Extract the (x, y) coordinate from the center of the cell holding the provided text.  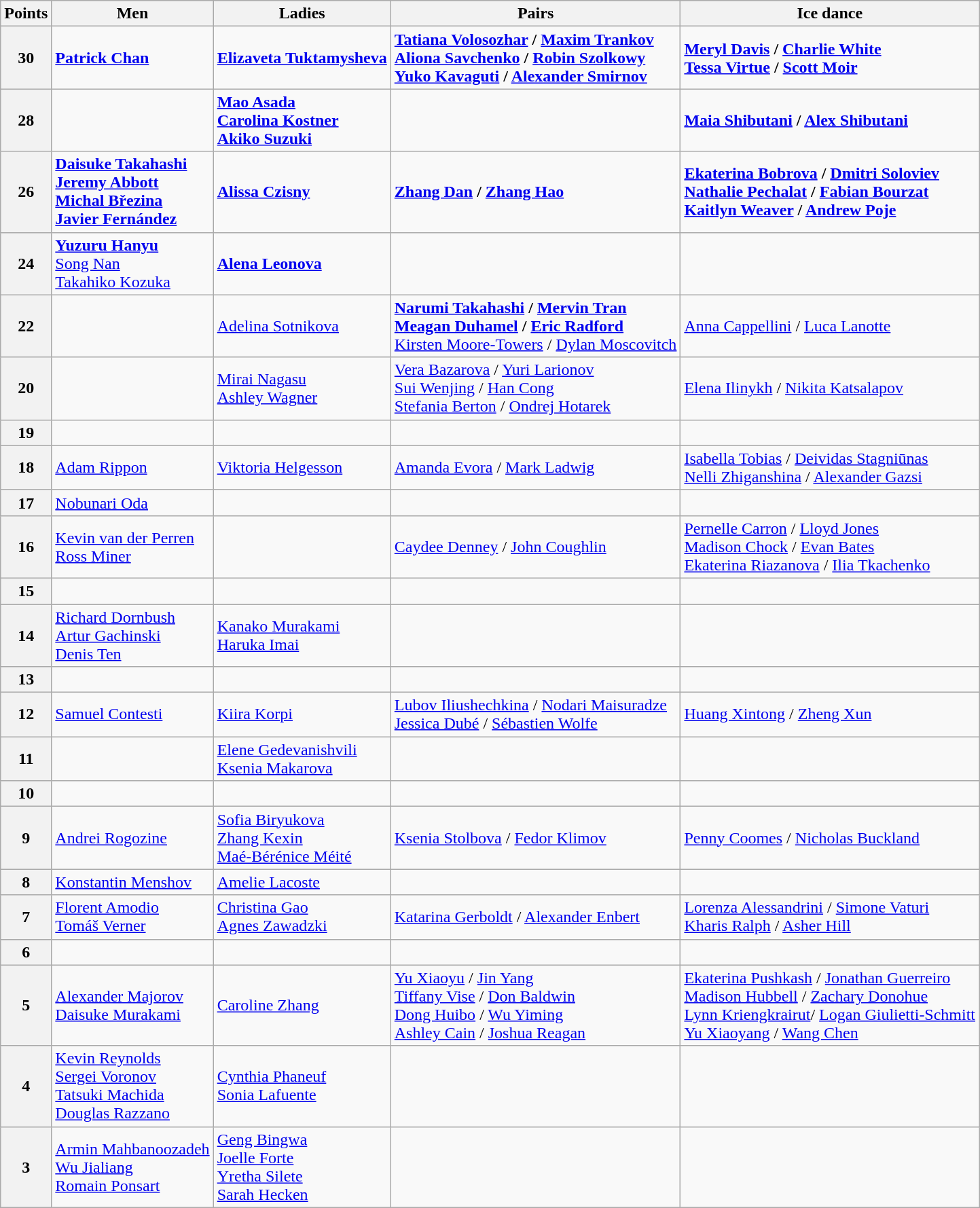
Amelie Lacoste (302, 882)
Sofia Biryukova Zhang Kexin Maé-Bérénice Méité (302, 838)
Kevin Reynolds Sergei Voronov Tatsuki Machida Douglas Razzano (132, 1086)
Isabella Tobias / Deividas Stagniūnas Nelli Zhiganshina / Alexander Gazsi (830, 467)
Geng Bingwa Joelle Forte Yretha Silete Sarah Hecken (302, 1167)
Ladies (302, 14)
Tatiana Volosozhar / Maxim Trankov Aliona Savchenko / Robin Szolkowy Yuko Kavaguti / Alexander Smirnov (535, 58)
Pernelle Carron / Lloyd Jones Madison Chock / Evan Bates Ekaterina Riazanova / Ilia Tkachenko (830, 547)
12 (26, 714)
Maia Shibutani / Alex Shibutani (830, 120)
Narumi Takahashi / Mervin Tran Meagan Duhamel / Eric Radford Kirsten Moore-Towers / Dylan Moscovitch (535, 326)
6 (26, 952)
Ksenia Stolbova / Fedor Klimov (535, 838)
Katarina Gerboldt / Alexander Enbert (535, 917)
Caroline Zhang (302, 1005)
Kanako Murakami Haruka Imai (302, 636)
Viktoria Helgesson (302, 467)
13 (26, 680)
Kiira Korpi (302, 714)
Cynthia Phaneuf Sonia Lafuente (302, 1086)
Caydee Denney / John Coughlin (535, 547)
Vera Bazarova / Yuri Larionov Sui Wenjing / Han Cong Stefania Berton / Ondrej Hotarek (535, 388)
Elena Ilinykh / Nikita Katsalapov (830, 388)
Richard Dornbush Artur Gachinski Denis Ten (132, 636)
11 (26, 759)
Lorenza Alessandrini / Simone Vaturi Kharis Ralph / Asher Hill (830, 917)
Adam Rippon (132, 467)
8 (26, 882)
9 (26, 838)
10 (26, 794)
20 (26, 388)
Mirai Nagasu Ashley Wagner (302, 388)
Florent Amodio Tomáš Verner (132, 917)
16 (26, 547)
Meryl Davis / Charlie White Tessa Virtue / Scott Moir (830, 58)
26 (26, 191)
Ekaterina Pushkash / Jonathan Guerreiro Madison Hubbell / Zachary Donohue Lynn Kriengkrairut/ Logan Giulietti-Schmitt Yu Xiaoyang / Wang Chen (830, 1005)
Lubov Iliushechkina / Nodari Maisuradze Jessica Dubé / Sébastien Wolfe (535, 714)
4 (26, 1086)
Alena Leonova (302, 263)
Ekaterina Bobrova / Dmitri Soloviev Nathalie Pechalat / Fabian Bourzat Kaitlyn Weaver / Andrew Poje (830, 191)
22 (26, 326)
Konstantin Menshov (132, 882)
Alissa Czisny (302, 191)
15 (26, 591)
Mao Asada Carolina Kostner Akiko Suzuki (302, 120)
3 (26, 1167)
Penny Coomes / Nicholas Buckland (830, 838)
Daisuke Takahashi Jeremy Abbott Michal Březina Javier Fernández (132, 191)
Elizaveta Tuktamysheva (302, 58)
Pairs (535, 14)
Christina Gao Agnes Zawadzki (302, 917)
Men (132, 14)
Kevin van der Perren Ross Miner (132, 547)
5 (26, 1005)
19 (26, 433)
7 (26, 917)
24 (26, 263)
14 (26, 636)
Yu Xiaoyu / Jin Yang Tiffany Vise / Don Baldwin Dong Huibo / Wu Yiming Ashley Cain / Joshua Reagan (535, 1005)
30 (26, 58)
Zhang Dan / Zhang Hao (535, 191)
Elene Gedevanishvili Ksenia Makarova (302, 759)
Ice dance (830, 14)
28 (26, 120)
Andrei Rogozine (132, 838)
Huang Xintong / Zheng Xun (830, 714)
Adelina Sotnikova (302, 326)
18 (26, 467)
Points (26, 14)
Anna Cappellini / Luca Lanotte (830, 326)
Armin Mahbanoozadeh Wu Jialiang Romain Ponsart (132, 1167)
Nobunari Oda (132, 502)
Yuzuru Hanyu Song Nan Takahiko Kozuka (132, 263)
Samuel Contesti (132, 714)
Patrick Chan (132, 58)
17 (26, 502)
Amanda Evora / Mark Ladwig (535, 467)
Alexander Majorov Daisuke Murakami (132, 1005)
